Capture the cell that displays the provided text and extract its (X, Y) central coordinate. 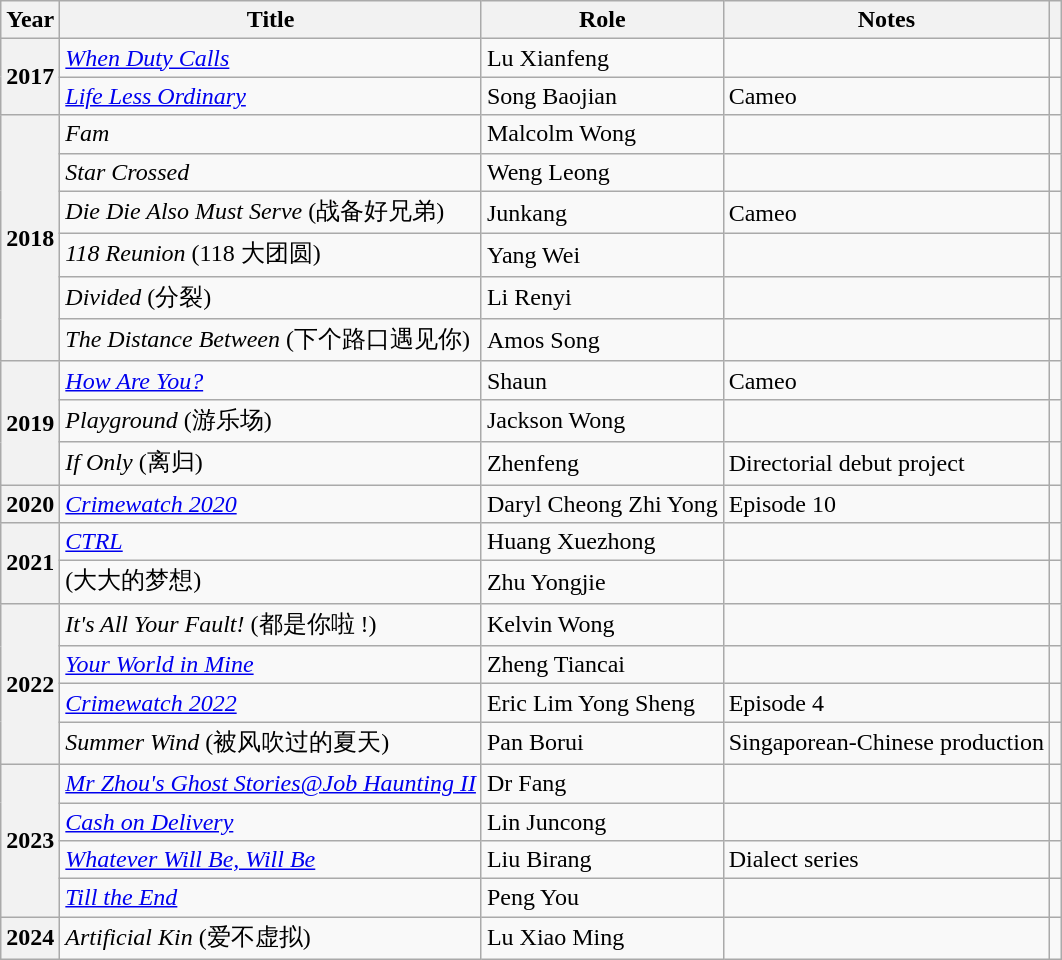
Till the End (271, 898)
The Distance Between (下个路口遇见你) (271, 340)
Directorial debut project (886, 464)
Artificial Kin (爱不虚拟) (271, 938)
Zhu Yongjie (602, 582)
Pan Borui (602, 744)
How Are You? (271, 380)
Dialect series (886, 860)
2020 (30, 503)
Huang Xuezhong (602, 542)
Lu Xianfeng (602, 58)
Jackson Wong (602, 420)
(大大的梦想) (271, 582)
Lu Xiao Ming (602, 938)
Yang Wei (602, 256)
2021 (30, 564)
Title (271, 20)
Amos Song (602, 340)
Summer Wind (被风吹过的夏天) (271, 744)
2024 (30, 938)
Divided (分裂) (271, 298)
CTRL (271, 542)
2017 (30, 77)
Life Less Ordinary (271, 96)
It's All Your Fault! (都是你啦 !) (271, 624)
Dr Fang (602, 783)
Singaporean-Chinese production (886, 744)
Daryl Cheong Zhi Yong (602, 503)
Episode 4 (886, 703)
Crimewatch 2020 (271, 503)
2022 (30, 684)
Lin Juncong (602, 821)
Weng Leong (602, 172)
Eric Lim Yong Sheng (602, 703)
Fam (271, 134)
Shaun (602, 380)
Zhenfeng (602, 464)
Role (602, 20)
Cash on Delivery (271, 821)
Malcolm Wong (602, 134)
Whatever Will Be, Will Be (271, 860)
2018 (30, 238)
Kelvin Wong (602, 624)
2023 (30, 840)
Song Baojian (602, 96)
Mr Zhou's Ghost Stories@Job Haunting II (271, 783)
If Only (离归) (271, 464)
2019 (30, 422)
Peng You (602, 898)
Crimewatch 2022 (271, 703)
Liu Birang (602, 860)
Your World in Mine (271, 665)
Junkang (602, 212)
118 Reunion (118 大团圆) (271, 256)
Notes (886, 20)
Li Renyi (602, 298)
When Duty Calls (271, 58)
Star Crossed (271, 172)
Episode 10 (886, 503)
Year (30, 20)
Die Die Also Must Serve (战备好兄弟) (271, 212)
Playground (游乐场) (271, 420)
Zheng Tiancai (602, 665)
